Capture the cell that displays the provided text and extract its [x, y] central coordinate. 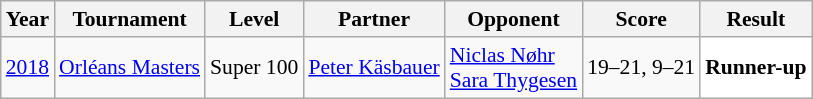
Super 100 [254, 68]
Orléans Masters [130, 68]
2018 [28, 68]
Level [254, 19]
Result [756, 19]
19–21, 9–21 [641, 68]
Year [28, 19]
Niclas Nøhr Sara Thygesen [514, 68]
Tournament [130, 19]
Partner [374, 19]
Score [641, 19]
Runner-up [756, 68]
Peter Käsbauer [374, 68]
Opponent [514, 19]
